Search for the cell housing the specified text and yield its [x, y] center coordinate. 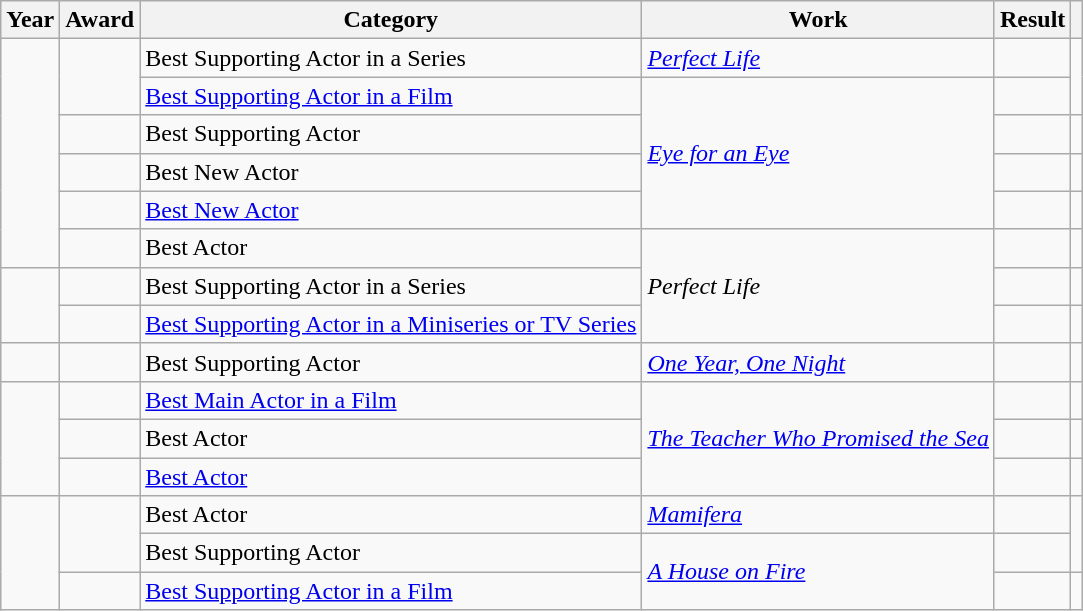
The Teacher Who Promised the Sea [818, 438]
Year [30, 20]
Mamifera [818, 515]
Best Main Actor in a Film [391, 400]
Result [1032, 20]
Category [391, 20]
Award [100, 20]
Work [818, 20]
One Year, One Night [818, 362]
Eye for an Eye [818, 153]
Best Supporting Actor in a Miniseries or TV Series [391, 324]
A House on Fire [818, 572]
